Extract the [x, y] coordinate from the center of the cell holding the provided text.  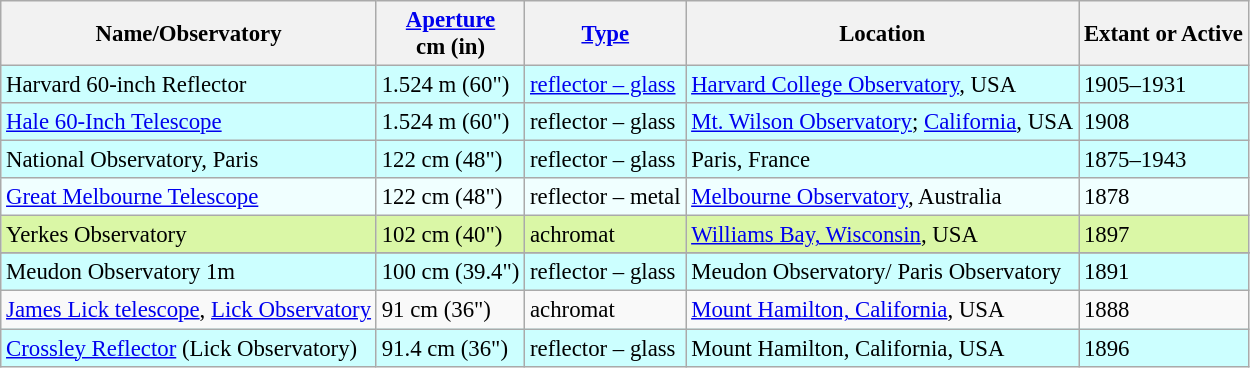
reflector – metal [606, 197]
102 cm (40") [450, 235]
1908 [1164, 122]
Hale 60-Inch Telescope [189, 122]
1888 [1164, 310]
1878 [1164, 197]
91.4 cm (36") [450, 348]
Great Melbourne Telescope [189, 197]
Type [606, 34]
Meudon Observatory/ Paris Observatory [882, 273]
Melbourne Observatory, Australia [882, 197]
100 cm (39.4") [450, 273]
1891 [1164, 273]
1896 [1164, 348]
National Observatory, Paris [189, 160]
James Lick telescope, Lick Observatory [189, 310]
Yerkes Observatory [189, 235]
1905–1931 [1164, 85]
Harvard 60-inch Reflector [189, 85]
Location [882, 34]
Extant or Active [1164, 34]
Crossley Reflector (Lick Observatory) [189, 348]
Paris, France [882, 160]
1875–1943 [1164, 160]
Mt. Wilson Observatory; California, USA [882, 122]
Name/Observatory [189, 34]
Williams Bay, Wisconsin, USA [882, 235]
1897 [1164, 235]
Harvard College Observatory, USA [882, 85]
91 cm (36") [450, 310]
Meudon Observatory 1m [189, 273]
Aperture cm (in) [450, 34]
